Determine the (X, Y) coordinate at the center of the cell enclosing the given text.  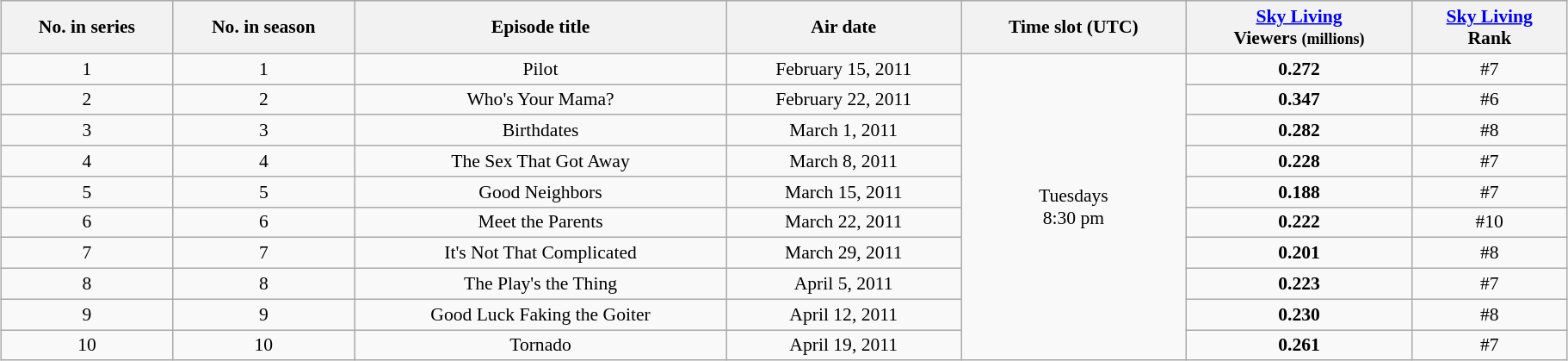
0.223 (1299, 284)
0.188 (1299, 192)
Good Luck Faking the Goiter (540, 314)
Time slot (UTC) (1074, 28)
Pilot (540, 69)
Episode title (540, 28)
April 12, 2011 (843, 314)
March 22, 2011 (843, 222)
Tuesdays8:30 pm (1074, 207)
March 15, 2011 (843, 192)
Birthdates (540, 131)
0.261 (1299, 345)
No. in season (263, 28)
#6 (1489, 100)
0.230 (1299, 314)
February 22, 2011 (843, 100)
March 1, 2011 (843, 131)
0.272 (1299, 69)
Sky LivingRank (1489, 28)
Meet the Parents (540, 222)
April 5, 2011 (843, 284)
No. in series (88, 28)
0.228 (1299, 161)
April 19, 2011 (843, 345)
Good Neighbors (540, 192)
March 8, 2011 (843, 161)
Tornado (540, 345)
Sky LivingViewers (millions) (1299, 28)
The Play's the Thing (540, 284)
0.347 (1299, 100)
The Sex That Got Away (540, 161)
It's Not That Complicated (540, 253)
0.282 (1299, 131)
0.222 (1299, 222)
Who's Your Mama? (540, 100)
March 29, 2011 (843, 253)
#10 (1489, 222)
Air date (843, 28)
February 15, 2011 (843, 69)
0.201 (1299, 253)
